Scan for the cell matching the given text and deliver its [X, Y] coordinate at center. 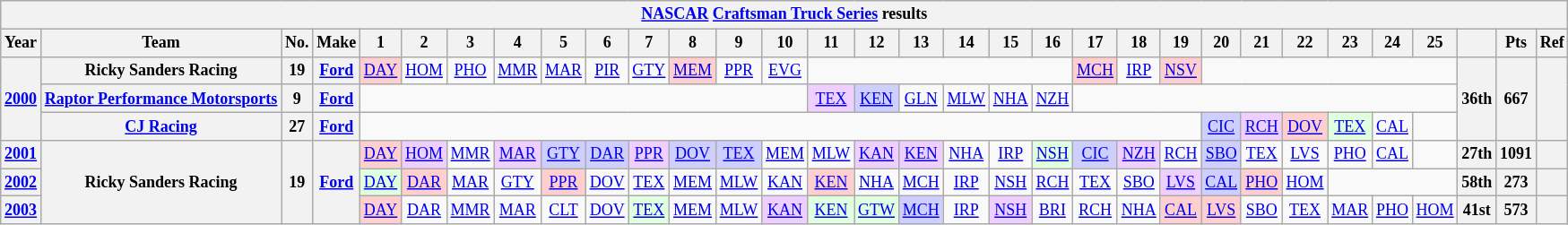
273 [1517, 183]
16 [1053, 43]
18 [1139, 43]
NSV [1181, 70]
1091 [1517, 154]
667 [1517, 99]
8 [693, 43]
2002 [22, 183]
15 [1010, 43]
4 [518, 43]
2001 [22, 154]
27th [1477, 154]
2003 [22, 210]
27 [298, 125]
CJ Racing [160, 125]
10 [785, 43]
7 [649, 43]
Team [160, 43]
58th [1477, 183]
EVG [785, 70]
Pts [1517, 43]
NASCAR Craftsman Truck Series results [784, 14]
2000 [22, 99]
BRI [1053, 210]
14 [966, 43]
20 [1221, 43]
6 [607, 43]
573 [1517, 210]
Year [22, 43]
13 [921, 43]
PIR [607, 70]
24 [1393, 43]
3 [470, 43]
2 [425, 43]
No. [298, 43]
CLT [564, 210]
GTW [877, 210]
5 [564, 43]
Raptor Performance Motorsports [160, 99]
36th [1477, 99]
41st [1477, 210]
Make [337, 43]
25 [1434, 43]
1 [381, 43]
11 [830, 43]
GLN [921, 99]
12 [877, 43]
17 [1096, 43]
21 [1261, 43]
Ref [1552, 43]
22 [1305, 43]
23 [1350, 43]
